Locate the cell with the specified text and output its [x, y] center coordinate. 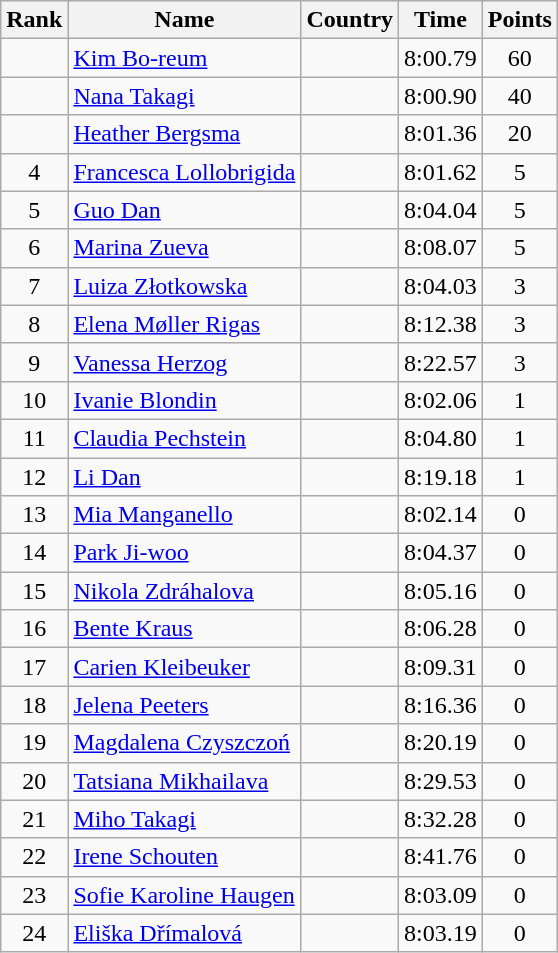
10 [34, 400]
19 [34, 743]
8:04.37 [441, 553]
4 [34, 172]
Heather Bergsma [184, 134]
8:32.28 [441, 819]
14 [34, 553]
11 [34, 438]
Claudia Pechstein [184, 438]
22 [34, 857]
Magdalena Czyszczoń [184, 743]
Miho Takagi [184, 819]
8:22.57 [441, 362]
8:00.79 [441, 58]
6 [34, 248]
Bente Kraus [184, 629]
13 [34, 515]
8:19.18 [441, 477]
8:20.19 [441, 743]
Park Ji-woo [184, 553]
Rank [34, 20]
Li Dan [184, 477]
8:05.16 [441, 591]
Mia Manganello [184, 515]
8:16.36 [441, 705]
8:12.38 [441, 324]
40 [520, 96]
Country [350, 20]
Nana Takagi [184, 96]
21 [34, 819]
Luiza Złotkowska [184, 286]
Eliška Dřímalová [184, 933]
Nikola Zdráhalova [184, 591]
Time [441, 20]
8:09.31 [441, 667]
8:01.62 [441, 172]
8:02.06 [441, 400]
23 [34, 895]
8:41.76 [441, 857]
9 [34, 362]
Ivanie Blondin [184, 400]
18 [34, 705]
8:04.04 [441, 210]
8:02.14 [441, 515]
Carien Kleibeuker [184, 667]
Elena Møller Rigas [184, 324]
12 [34, 477]
8:29.53 [441, 781]
8:03.09 [441, 895]
8:03.19 [441, 933]
24 [34, 933]
Name [184, 20]
Kim Bo-reum [184, 58]
Jelena Peeters [184, 705]
8:08.07 [441, 248]
8:01.36 [441, 134]
Guo Dan [184, 210]
Tatsiana Mikhailava [184, 781]
16 [34, 629]
8:06.28 [441, 629]
60 [520, 58]
Irene Schouten [184, 857]
Points [520, 20]
Sofie Karoline Haugen [184, 895]
8 [34, 324]
8:00.90 [441, 96]
Marina Zueva [184, 248]
8:04.80 [441, 438]
15 [34, 591]
17 [34, 667]
Vanessa Herzog [184, 362]
8:04.03 [441, 286]
Francesca Lollobrigida [184, 172]
7 [34, 286]
